Search for the cell housing the specified text and yield its (x, y) center coordinate. 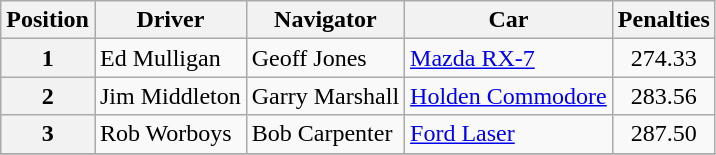
283.56 (664, 96)
Ford Laser (509, 134)
Jim Middleton (170, 96)
Mazda RX-7 (509, 58)
Bob Carpenter (325, 134)
Penalties (664, 20)
Navigator (325, 20)
Geoff Jones (325, 58)
Holden Commodore (509, 96)
Garry Marshall (325, 96)
Position (48, 20)
287.50 (664, 134)
Driver (170, 20)
Ed Mulligan (170, 58)
2 (48, 96)
Rob Worboys (170, 134)
3 (48, 134)
1 (48, 58)
Car (509, 20)
274.33 (664, 58)
